Identify which cell holds the provided text, then report its (X, Y) central coordinate. 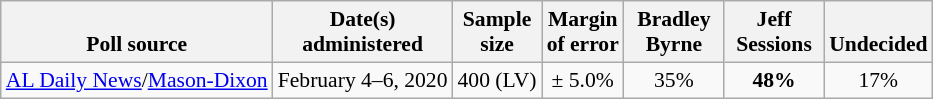
Date(s)administered (363, 32)
Undecided (878, 32)
± 5.0% (583, 80)
48% (774, 80)
JeffSessions (774, 32)
BradleyByrne (674, 32)
17% (878, 80)
Marginof error (583, 32)
Samplesize (496, 32)
400 (LV) (496, 80)
AL Daily News/Mason-Dixon (137, 80)
Poll source (137, 32)
35% (674, 80)
February 4–6, 2020 (363, 80)
